Search for the cell housing the specified text and yield its [X, Y] center coordinate. 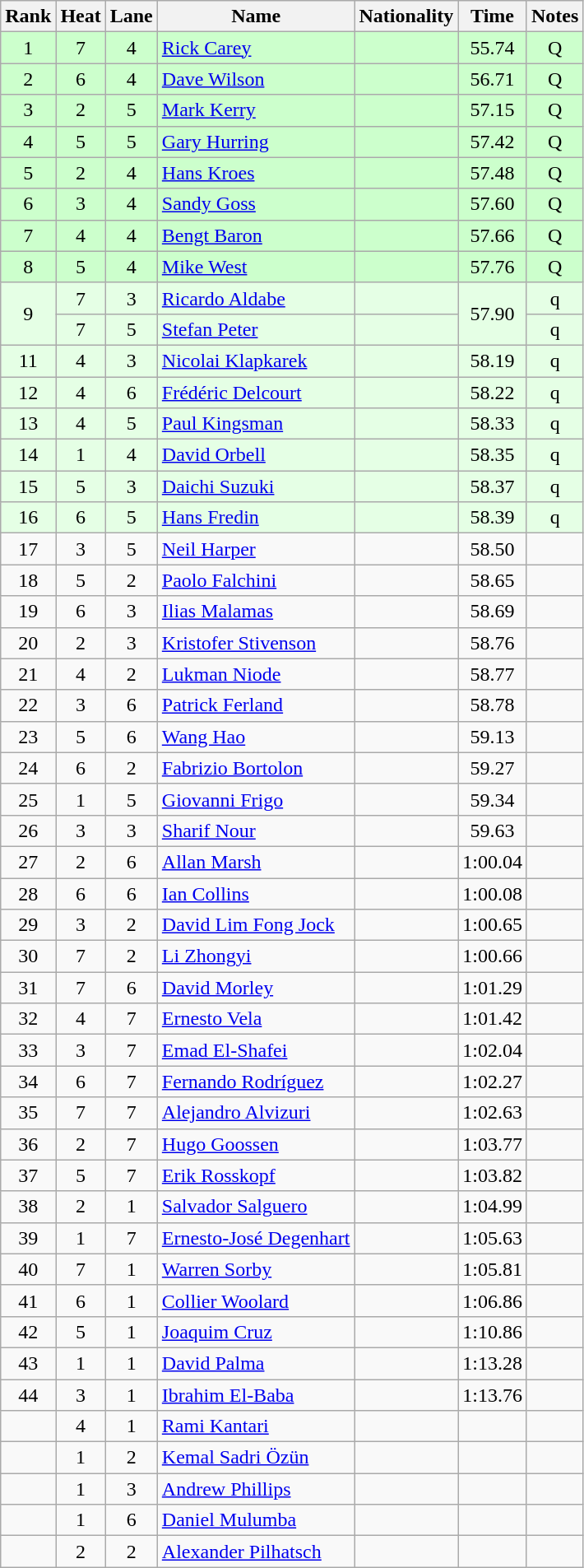
58.37 [493, 486]
1:03.82 [493, 1175]
Hans Fredin [256, 518]
31 [28, 988]
1:00.65 [493, 925]
41 [28, 1300]
34 [28, 1082]
Rank [28, 16]
Name [256, 16]
56.71 [493, 79]
32 [28, 1019]
8 [28, 267]
Ian Collins [256, 893]
1:02.63 [493, 1113]
Emad El-Shafei [256, 1050]
Nicolai Klapkarek [256, 361]
18 [28, 580]
59.63 [493, 831]
Ernesto-José Degenhart [256, 1238]
1:02.27 [493, 1082]
Lane [132, 16]
29 [28, 925]
1:01.29 [493, 988]
58.69 [493, 612]
59.34 [493, 799]
Sharif Nour [256, 831]
58.65 [493, 580]
1:05.63 [493, 1238]
19 [28, 612]
David Palma [256, 1363]
David Orbell [256, 455]
1:01.42 [493, 1019]
14 [28, 455]
21 [28, 674]
27 [28, 862]
28 [28, 893]
20 [28, 643]
25 [28, 799]
Ernesto Vela [256, 1019]
Kemal Sadri Özün [256, 1458]
57.15 [493, 110]
Fabrizio Bortolon [256, 768]
Salvador Salguero [256, 1207]
Wang Hao [256, 737]
24 [28, 768]
1:10.86 [493, 1332]
Heat [81, 16]
Li Zhongyi [256, 956]
Ilias Malamas [256, 612]
Paolo Falchini [256, 580]
1:00.66 [493, 956]
44 [28, 1395]
12 [28, 393]
42 [28, 1332]
1:04.99 [493, 1207]
17 [28, 549]
1:05.81 [493, 1269]
Time [493, 16]
Alexander Pilhatsch [256, 1552]
David Morley [256, 988]
Dave Wilson [256, 79]
Sandy Goss [256, 204]
Patrick Ferland [256, 705]
Joaquim Cruz [256, 1332]
Hans Kroes [256, 173]
33 [28, 1050]
1:13.28 [493, 1363]
59.27 [493, 768]
58.50 [493, 549]
Daniel Mulumba [256, 1520]
Mark Kerry [256, 110]
30 [28, 956]
23 [28, 737]
58.22 [493, 393]
9 [28, 314]
26 [28, 831]
Neil Harper [256, 549]
59.13 [493, 737]
57.48 [493, 173]
39 [28, 1238]
43 [28, 1363]
Rami Kantari [256, 1426]
Daichi Suzuki [256, 486]
57.60 [493, 204]
1:02.04 [493, 1050]
35 [28, 1113]
38 [28, 1207]
David Lim Fong Jock [256, 925]
22 [28, 705]
15 [28, 486]
Giovanni Frigo [256, 799]
57.90 [493, 314]
13 [28, 424]
Kristofer Stivenson [256, 643]
58.39 [493, 518]
57.66 [493, 235]
Stefan Peter [256, 329]
Ricardo Aldabe [256, 298]
1:00.04 [493, 862]
58.35 [493, 455]
36 [28, 1144]
58.33 [493, 424]
Hugo Goossen [256, 1144]
37 [28, 1175]
58.76 [493, 643]
Andrew Phillips [256, 1489]
Allan Marsh [256, 862]
Nationality [406, 16]
Gary Hurring [256, 142]
Paul Kingsman [256, 424]
Rick Carey [256, 48]
Lukman Niode [256, 674]
1:06.86 [493, 1300]
1:00.08 [493, 893]
Fernando Rodríguez [256, 1082]
Collier Woolard [256, 1300]
11 [28, 361]
1:03.77 [493, 1144]
Ibrahim El-Baba [256, 1395]
58.78 [493, 705]
58.77 [493, 674]
57.42 [493, 142]
Warren Sorby [256, 1269]
57.76 [493, 267]
58.19 [493, 361]
Frédéric Delcourt [256, 393]
Alejandro Alvizuri [256, 1113]
Bengt Baron [256, 235]
16 [28, 518]
1:13.76 [493, 1395]
55.74 [493, 48]
Mike West [256, 267]
Erik Rosskopf [256, 1175]
40 [28, 1269]
Notes [554, 16]
